Return the [X, Y] coordinate for the center point of the cell that contains the specified text.  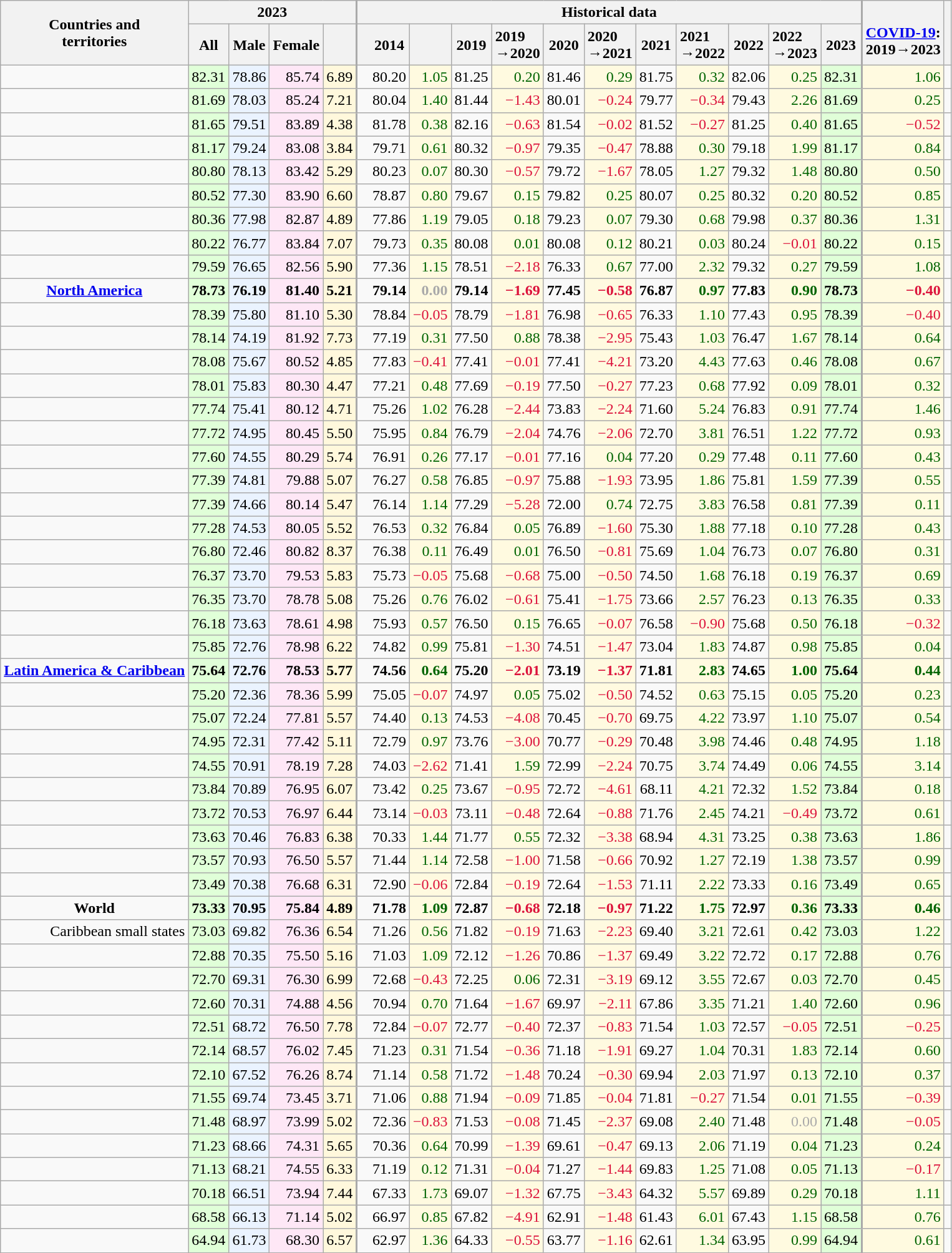
77.19 [383, 338]
2022→2023 [795, 45]
67.82 [472, 1217]
2020 [564, 45]
77.69 [472, 386]
−3.43 [610, 1193]
81.92 [296, 338]
0.42 [795, 932]
5.29 [340, 172]
−0.30 [610, 1074]
77.30 [250, 195]
0.16 [795, 884]
79.18 [749, 148]
80.82 [296, 552]
64.33 [472, 1241]
69.83 [656, 1169]
72.00 [564, 504]
6.57 [340, 1241]
Countries andterritories [95, 32]
−2.37 [610, 1122]
7.28 [340, 766]
80.24 [749, 243]
5.74 [340, 457]
−0.48 [518, 813]
62.97 [383, 1241]
1.46 [903, 409]
1.68 [702, 575]
3.55 [702, 979]
0.23 [903, 695]
−0.63 [518, 124]
0.44 [903, 670]
74.51 [564, 646]
72.61 [749, 932]
75.84 [296, 908]
−0.90 [702, 623]
72.77 [472, 1026]
1.44 [430, 837]
71.18 [564, 1050]
67.33 [383, 1193]
5.11 [340, 742]
80.21 [656, 243]
2020→2021 [610, 45]
77.23 [656, 386]
69.13 [656, 1146]
74.46 [749, 742]
0.30 [702, 148]
69.07 [472, 1193]
74.56 [383, 670]
0.74 [610, 504]
79.88 [296, 480]
6.44 [340, 813]
74.76 [564, 433]
1.00 [795, 670]
74.19 [250, 338]
78.53 [296, 670]
79.24 [250, 148]
78.03 [250, 100]
70.35 [250, 955]
69.27 [656, 1050]
−2.04 [518, 433]
71.78 [383, 908]
81.46 [564, 77]
5.90 [340, 266]
2022 [749, 45]
71.22 [656, 908]
1.73 [430, 1193]
6.22 [340, 646]
74.81 [250, 480]
−1.39 [518, 1146]
79.51 [250, 124]
−1.00 [518, 861]
79.23 [564, 219]
4.85 [340, 362]
7.78 [340, 1026]
5.21 [340, 290]
5.99 [340, 695]
−1.47 [610, 646]
77.98 [250, 219]
73.99 [296, 1122]
80.14 [296, 504]
−0.43 [430, 979]
−4.21 [610, 362]
74.87 [749, 646]
78.87 [383, 195]
6.54 [340, 932]
76.85 [472, 480]
−0.95 [518, 789]
−1.32 [518, 1193]
69.82 [250, 932]
81.52 [656, 124]
70.53 [250, 813]
74.52 [656, 695]
0.27 [795, 266]
−0.55 [518, 1241]
71.41 [472, 766]
73.04 [656, 646]
69.75 [656, 718]
73.25 [749, 837]
78.84 [383, 314]
0.63 [702, 695]
73.97 [749, 718]
70.75 [656, 766]
72.97 [749, 908]
−0.66 [610, 861]
77.36 [383, 266]
1.06 [903, 77]
68.30 [296, 1241]
5.30 [340, 314]
−0.39 [903, 1098]
75.30 [656, 528]
−0.52 [903, 124]
78.19 [296, 766]
75.50 [296, 955]
83.89 [296, 124]
76.49 [472, 552]
80.23 [383, 172]
75.73 [383, 575]
75.43 [656, 338]
72.18 [564, 908]
70.33 [383, 837]
72.24 [250, 718]
69.31 [250, 979]
70.48 [656, 742]
76.53 [383, 528]
5.77 [340, 670]
77.48 [749, 457]
6.99 [340, 979]
79.30 [656, 219]
−4.08 [518, 718]
76.23 [749, 599]
79.98 [749, 219]
81.44 [472, 100]
3.35 [702, 1003]
76.38 [383, 552]
0.80 [430, 195]
74.40 [383, 718]
80.29 [296, 457]
73.76 [472, 742]
66.13 [250, 1217]
2.26 [795, 100]
1.31 [903, 219]
73.42 [383, 789]
72.75 [656, 504]
4.56 [340, 1003]
75.69 [656, 552]
0.60 [903, 1050]
78.38 [564, 338]
76.77 [250, 243]
4.98 [340, 623]
75.15 [749, 695]
0.70 [430, 1003]
0.98 [795, 646]
71.31 [472, 1169]
72.12 [472, 955]
73.14 [383, 813]
2.22 [702, 884]
71.03 [383, 955]
70.91 [250, 766]
63.95 [749, 1241]
2.45 [702, 813]
1.34 [702, 1241]
2.57 [702, 599]
2021 [656, 45]
1.48 [795, 172]
Male [250, 45]
2.83 [702, 670]
71.45 [564, 1122]
71.64 [472, 1003]
71.26 [383, 932]
−3.19 [610, 979]
71.94 [472, 1098]
6.31 [340, 884]
82.06 [749, 77]
0.56 [430, 932]
79.82 [564, 195]
64.32 [656, 1193]
71.27 [564, 1169]
61.43 [656, 1217]
79.77 [656, 100]
−5.28 [518, 504]
72.99 [564, 766]
0.17 [795, 955]
1.25 [702, 1169]
68.94 [656, 837]
1.11 [903, 1193]
3.84 [340, 148]
0.93 [903, 433]
80.01 [564, 100]
−2.62 [430, 766]
0.90 [795, 290]
4.47 [340, 386]
74.97 [472, 695]
2.06 [702, 1146]
7.07 [340, 243]
67.75 [564, 1193]
−0.65 [610, 314]
78.61 [296, 623]
74.31 [296, 1146]
71.11 [656, 884]
85.74 [296, 77]
76.97 [296, 813]
−0.29 [610, 742]
66.51 [250, 1193]
69.08 [656, 1122]
72.57 [749, 1026]
74.65 [749, 670]
8.37 [340, 552]
0.96 [903, 1003]
1.52 [795, 789]
7.44 [340, 1193]
76.68 [296, 884]
70.46 [250, 837]
79.53 [296, 575]
79.05 [472, 219]
6.33 [340, 1169]
70.45 [564, 718]
79.35 [564, 148]
72.90 [383, 884]
75.95 [383, 433]
2021→2022 [702, 45]
3.83 [702, 504]
68.21 [250, 1169]
0.95 [795, 314]
−0.06 [430, 884]
−0.03 [430, 813]
70.93 [250, 861]
4.22 [702, 718]
67.43 [749, 1217]
73.66 [656, 599]
0.57 [430, 623]
63.77 [564, 1241]
78.05 [656, 172]
76.79 [472, 433]
Latin America & Caribbean [95, 670]
72.87 [472, 908]
1.08 [903, 266]
71.58 [564, 861]
73.19 [564, 670]
82.16 [472, 124]
0.91 [795, 409]
3.81 [702, 433]
4.71 [340, 409]
74.03 [383, 766]
6.01 [702, 1217]
0.54 [903, 718]
−1.43 [518, 100]
−2.18 [518, 266]
74.66 [250, 504]
North America [95, 290]
69.74 [250, 1098]
71.63 [564, 932]
82.87 [296, 219]
80.45 [296, 433]
−1.53 [610, 884]
−0.02 [610, 124]
81.78 [383, 124]
0.40 [795, 124]
−1.91 [610, 1050]
81.10 [296, 314]
78.13 [250, 172]
−1.81 [518, 314]
−1.93 [610, 480]
2019 [472, 45]
73.83 [564, 409]
1.75 [702, 908]
74.88 [296, 1003]
4.21 [702, 789]
3.22 [702, 955]
77.18 [749, 528]
1.02 [430, 409]
81.75 [656, 77]
71.76 [656, 813]
5.50 [340, 433]
82.56 [296, 266]
1.99 [795, 148]
76.30 [296, 979]
85.24 [296, 100]
73.95 [656, 480]
0.45 [903, 979]
2014 [383, 45]
−0.57 [518, 172]
−4.91 [518, 1217]
6.38 [340, 837]
79.71 [383, 148]
75.02 [564, 695]
70.24 [564, 1074]
0.65 [903, 884]
75.80 [250, 314]
78.79 [472, 314]
70.99 [472, 1146]
5.65 [340, 1146]
0.19 [795, 575]
7.45 [340, 1050]
72.68 [383, 979]
77.16 [564, 457]
78.86 [250, 77]
−1.30 [518, 646]
77.43 [749, 314]
83.42 [296, 172]
6.07 [340, 789]
−0.17 [903, 1169]
COVID-19:2019→2023 [903, 32]
3.71 [340, 1098]
79.72 [564, 172]
71.72 [472, 1074]
7.21 [340, 100]
5.16 [340, 955]
72.37 [564, 1026]
0.33 [903, 599]
75.83 [250, 386]
71.77 [472, 837]
1.67 [795, 338]
5.24 [702, 409]
69.49 [656, 955]
69.89 [749, 1193]
1.36 [430, 1241]
76.95 [296, 789]
77.42 [296, 742]
3.14 [903, 766]
77.45 [564, 290]
70.94 [383, 1003]
−3.38 [610, 837]
68.11 [656, 789]
1.05 [430, 77]
−2.01 [518, 670]
61.73 [250, 1241]
3.98 [702, 742]
8.74 [340, 1074]
76.89 [564, 528]
68.72 [250, 1026]
−0.25 [903, 1026]
−0.09 [518, 1098]
71.08 [749, 1169]
2.32 [702, 266]
67.52 [250, 1074]
−0.34 [702, 100]
2.40 [702, 1122]
79.73 [383, 243]
4.43 [702, 362]
1.38 [795, 861]
67.86 [656, 1003]
71.21 [749, 1003]
74.49 [749, 766]
5.07 [340, 480]
77.92 [749, 386]
76.87 [656, 290]
4.38 [340, 124]
80.05 [296, 528]
76.47 [749, 338]
−0.61 [518, 599]
72.79 [383, 742]
−2.95 [610, 338]
72.46 [250, 552]
78.36 [296, 695]
79.67 [472, 195]
Female [296, 45]
79.43 [749, 100]
73.67 [472, 789]
68.97 [250, 1122]
80.12 [296, 409]
2019→2020 [518, 45]
71.97 [749, 1074]
Caribbean small states [95, 932]
78.51 [472, 266]
73.45 [296, 1098]
5.47 [340, 504]
75.88 [564, 480]
83.90 [296, 195]
−1.26 [518, 955]
75.67 [250, 362]
76.28 [472, 409]
71.06 [383, 1098]
77.86 [383, 219]
71.85 [564, 1098]
77.81 [296, 718]
All [208, 45]
70.89 [250, 789]
76.19 [250, 290]
70.36 [383, 1146]
76.51 [749, 433]
77.21 [383, 386]
75.93 [383, 623]
−0.41 [430, 362]
5.83 [340, 575]
−1.75 [610, 599]
−2.44 [518, 409]
6.89 [340, 77]
80.07 [656, 195]
−1.44 [610, 1169]
72.19 [749, 861]
−0.88 [610, 813]
3.21 [702, 932]
71.53 [472, 1122]
−1.16 [610, 1241]
83.84 [296, 243]
69.40 [656, 932]
−2.06 [610, 433]
4.31 [702, 837]
77.20 [656, 457]
77.29 [472, 504]
77.63 [749, 362]
62.61 [656, 1241]
69.94 [656, 1074]
7.73 [340, 338]
76.27 [383, 480]
0.26 [430, 457]
−4.61 [610, 789]
75.00 [564, 575]
73.94 [296, 1193]
−2.23 [610, 932]
73.11 [472, 813]
69.97 [564, 1003]
78.78 [296, 599]
69.12 [656, 979]
World [95, 908]
−0.36 [518, 1050]
76.84 [472, 528]
0.69 [903, 575]
76.26 [296, 1074]
−0.08 [518, 1122]
74.82 [383, 646]
74.21 [749, 813]
−0.32 [903, 623]
81.40 [296, 290]
81.54 [564, 124]
72.58 [472, 861]
76.36 [296, 932]
68.57 [250, 1050]
Historical data [609, 12]
0.35 [430, 243]
74.50 [656, 575]
78.98 [296, 646]
70.86 [564, 955]
−0.81 [610, 552]
−0.24 [610, 100]
78.88 [656, 148]
0.81 [795, 504]
−0.58 [610, 290]
76.98 [564, 314]
80.04 [383, 100]
77.00 [656, 266]
1.18 [903, 742]
68.66 [250, 1146]
71.44 [383, 861]
−1.69 [518, 290]
72.25 [472, 979]
1.88 [702, 528]
71.82 [472, 932]
6.60 [340, 195]
83.08 [296, 148]
66.97 [383, 1217]
73.20 [656, 362]
71.60 [656, 409]
0.24 [903, 1146]
1.19 [430, 219]
70.95 [250, 908]
76.91 [383, 457]
80.20 [383, 77]
5.08 [340, 599]
72.67 [749, 979]
−3.00 [518, 742]
62.91 [564, 1217]
69.61 [564, 1146]
0.09 [795, 386]
2.03 [702, 1074]
3.74 [702, 766]
−2.11 [610, 1003]
−0.49 [795, 813]
0.10 [795, 528]
−1.60 [610, 528]
77.17 [472, 457]
70.92 [656, 861]
76.14 [383, 504]
0.36 [795, 908]
75.05 [383, 695]
5.52 [340, 528]
76.73 [749, 552]
70.77 [564, 742]
70.38 [250, 884]
−0.70 [610, 718]
